Return the (X, Y) coordinate for the center point of the cell that contains the specified text.  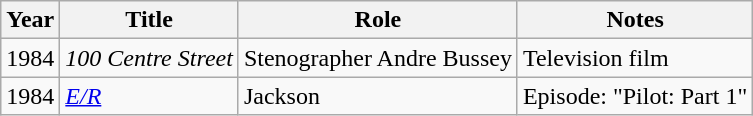
Jackson (378, 96)
Year (30, 20)
Title (150, 20)
Notes (634, 20)
Television film (634, 58)
E/R (150, 96)
Episode: "Pilot: Part 1" (634, 96)
Role (378, 20)
Stenographer Andre Bussey (378, 58)
100 Centre Street (150, 58)
